Search for the cell housing the specified text and yield its [x, y] center coordinate. 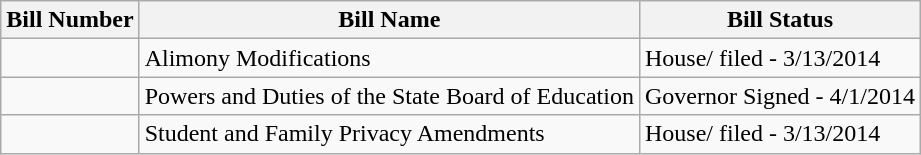
Governor Signed - 4/1/2014 [780, 96]
Student and Family Privacy Amendments [389, 134]
Alimony Modifications [389, 58]
Bill Name [389, 20]
Powers and Duties of the State Board of Education [389, 96]
Bill Number [70, 20]
Bill Status [780, 20]
